Provide the (x, y) coordinate of the cell's center where the given text is located.  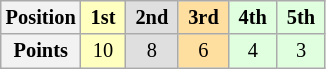
4 (253, 51)
3 (301, 51)
10 (104, 51)
5th (301, 17)
Position (41, 17)
2nd (152, 17)
3rd (203, 17)
6 (203, 51)
4th (253, 17)
8 (152, 51)
1st (104, 17)
Points (41, 51)
